Find where the given text appears and provide that cell's center as (x, y) coordinate. 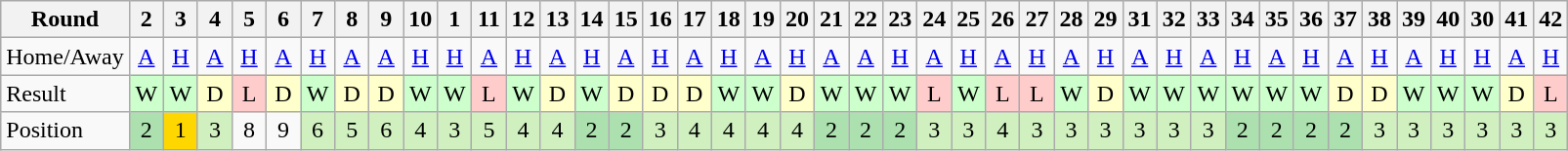
Result (65, 94)
Home/Away (65, 57)
Round (65, 19)
30 (1483, 19)
35 (1276, 19)
22 (866, 19)
36 (1311, 19)
16 (660, 19)
14 (592, 19)
31 (1139, 19)
40 (1448, 19)
21 (832, 19)
27 (1038, 19)
24 (934, 19)
23 (901, 19)
33 (1208, 19)
29 (1106, 19)
39 (1415, 19)
37 (1344, 19)
13 (557, 19)
20 (797, 19)
19 (762, 19)
26 (1002, 19)
Position (65, 131)
28 (1071, 19)
34 (1243, 19)
7 (318, 19)
12 (524, 19)
10 (420, 19)
11 (488, 19)
42 (1551, 19)
38 (1379, 19)
15 (625, 19)
25 (969, 19)
18 (729, 19)
41 (1516, 19)
32 (1174, 19)
17 (694, 19)
